Identify which cell holds the provided text, then report its (x, y) central coordinate. 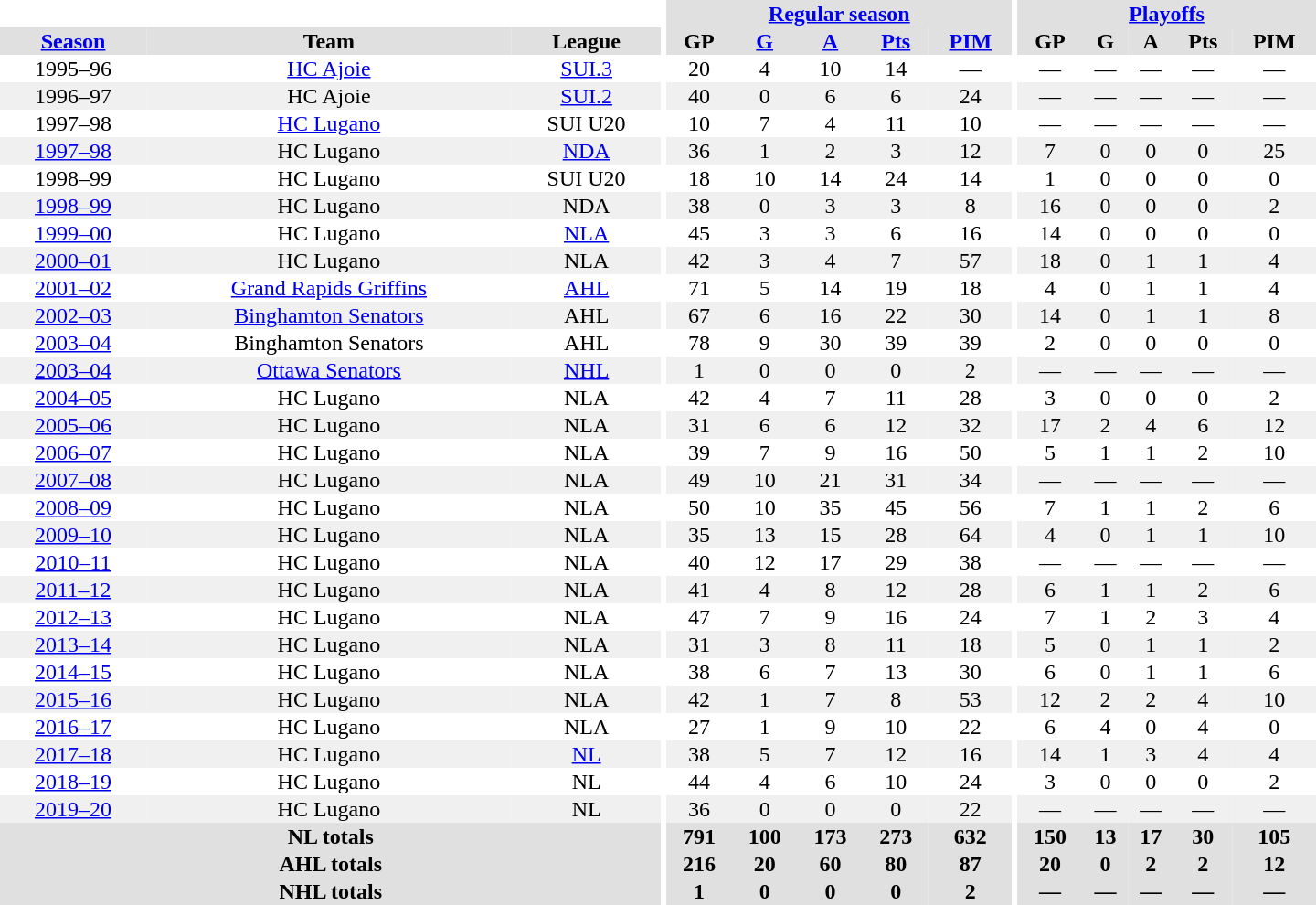
105 (1274, 836)
34 (971, 480)
173 (831, 836)
19 (896, 288)
150 (1050, 836)
2016–17 (73, 727)
216 (699, 864)
2012–13 (73, 617)
44 (699, 782)
SUI.3 (587, 69)
2014–15 (73, 672)
2017–18 (73, 754)
29 (896, 562)
1999–00 (73, 233)
2000–01 (73, 261)
AHL totals (331, 864)
2007–08 (73, 480)
56 (971, 507)
NHL (587, 370)
NL totals (331, 836)
1995–96 (73, 69)
32 (971, 425)
64 (971, 535)
2018–19 (73, 782)
League (587, 41)
2002–03 (73, 315)
80 (896, 864)
2008–09 (73, 507)
21 (831, 480)
27 (699, 727)
Regular season (839, 14)
47 (699, 617)
Season (73, 41)
2001–02 (73, 288)
49 (699, 480)
791 (699, 836)
100 (765, 836)
2009–10 (73, 535)
2013–14 (73, 644)
2015–16 (73, 699)
632 (971, 836)
1996–97 (73, 96)
SUI.2 (587, 96)
273 (896, 836)
60 (831, 864)
41 (699, 590)
Grand Rapids Griffins (329, 288)
2010–11 (73, 562)
2005–06 (73, 425)
71 (699, 288)
53 (971, 699)
78 (699, 343)
Playoffs (1166, 14)
57 (971, 261)
Ottawa Senators (329, 370)
15 (831, 535)
2006–07 (73, 452)
67 (699, 315)
2004–05 (73, 398)
NHL totals (331, 891)
25 (1274, 151)
2019–20 (73, 809)
Team (329, 41)
87 (971, 864)
2011–12 (73, 590)
